Find where the given text appears and provide that cell's center as [x, y] coordinate. 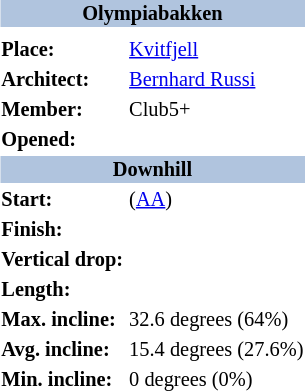
32.6 degrees (64%) [216, 320]
Member: [62, 110]
Opened: [62, 140]
Finish: [62, 230]
Vertical drop: [62, 260]
Bernhard Russi [216, 80]
Max. incline: [62, 320]
Downhill [152, 170]
Architect: [62, 80]
Place: [62, 50]
15.4 degrees (27.6%) [216, 350]
Club5+ [216, 110]
Length: [62, 290]
Olympiabakken [152, 14]
Start: [62, 200]
Avg. incline: [62, 350]
(AA) [216, 200]
Kvitfjell [216, 50]
